Find where the given text appears and provide that cell's center as (X, Y) coordinate. 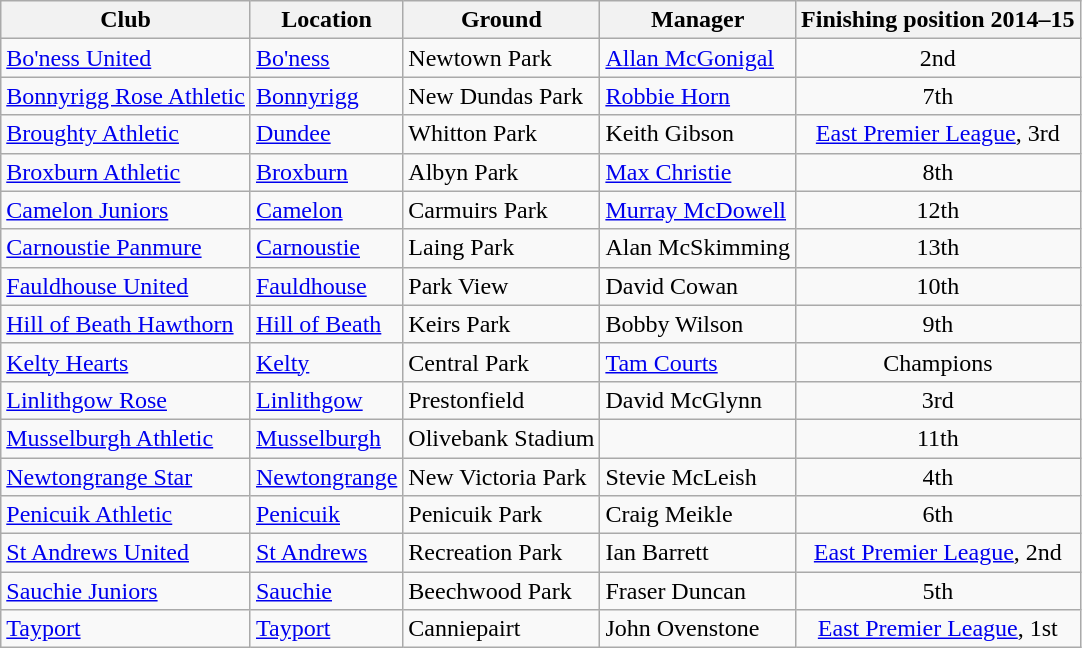
Musselburgh Athletic (126, 438)
Champions (938, 362)
Ian Barrett (698, 553)
Central Park (502, 362)
David Cowan (698, 286)
5th (938, 591)
Carnoustie (326, 248)
3rd (938, 400)
Laing Park (502, 248)
Bo'ness (326, 58)
Kelty Hearts (126, 362)
Tam Courts (698, 362)
Kelty (326, 362)
Alan McSkimming (698, 248)
11th (938, 438)
4th (938, 477)
John Ovenstone (698, 629)
Broxburn Athletic (126, 172)
Camelon Juniors (126, 210)
Prestonfield (502, 400)
Craig Meikle (698, 515)
10th (938, 286)
Camelon (326, 210)
East Premier League, 3rd (938, 134)
Manager (698, 20)
6th (938, 515)
Penicuik (326, 515)
East Premier League, 1st (938, 629)
Penicuik Athletic (126, 515)
Hill of Beath (326, 324)
Murray McDowell (698, 210)
Canniepairt (502, 629)
Beechwood Park (502, 591)
Sauchie Juniors (126, 591)
St Andrews United (126, 553)
2nd (938, 58)
Location (326, 20)
Bobby Wilson (698, 324)
Carmuirs Park (502, 210)
Recreation Park (502, 553)
9th (938, 324)
Bonnyrigg (326, 96)
Sauchie (326, 591)
Bonnyrigg Rose Athletic (126, 96)
Fauldhouse United (126, 286)
St Andrews (326, 553)
New Dundas Park (502, 96)
Newtown Park (502, 58)
Hill of Beath Hawthorn (126, 324)
Newtongrange (326, 477)
Linlithgow (326, 400)
Olivebank Stadium (502, 438)
New Victoria Park (502, 477)
7th (938, 96)
Newtongrange Star (126, 477)
Fauldhouse (326, 286)
Club (126, 20)
12th (938, 210)
Penicuik Park (502, 515)
Keirs Park (502, 324)
Broughty Athletic (126, 134)
Finishing position 2014–15 (938, 20)
Carnoustie Panmure (126, 248)
Dundee (326, 134)
Park View (502, 286)
East Premier League, 2nd (938, 553)
Broxburn (326, 172)
Fraser Duncan (698, 591)
Allan McGonigal (698, 58)
Stevie McLeish (698, 477)
Linlithgow Rose (126, 400)
Bo'ness United (126, 58)
David McGlynn (698, 400)
Max Christie (698, 172)
Musselburgh (326, 438)
Keith Gibson (698, 134)
13th (938, 248)
Ground (502, 20)
Robbie Horn (698, 96)
Albyn Park (502, 172)
8th (938, 172)
Whitton Park (502, 134)
